Determine the [x, y] coordinate at the center of the cell enclosing the given text.  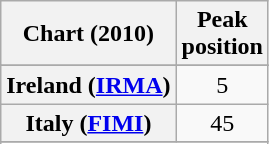
Ireland (IRMA) [88, 85]
Chart (2010) [88, 34]
Peakposition [222, 34]
5 [222, 85]
45 [222, 123]
Italy (FIMI) [88, 123]
